Detect which cell encompasses the target text, then output its (x, y) center coordinate. 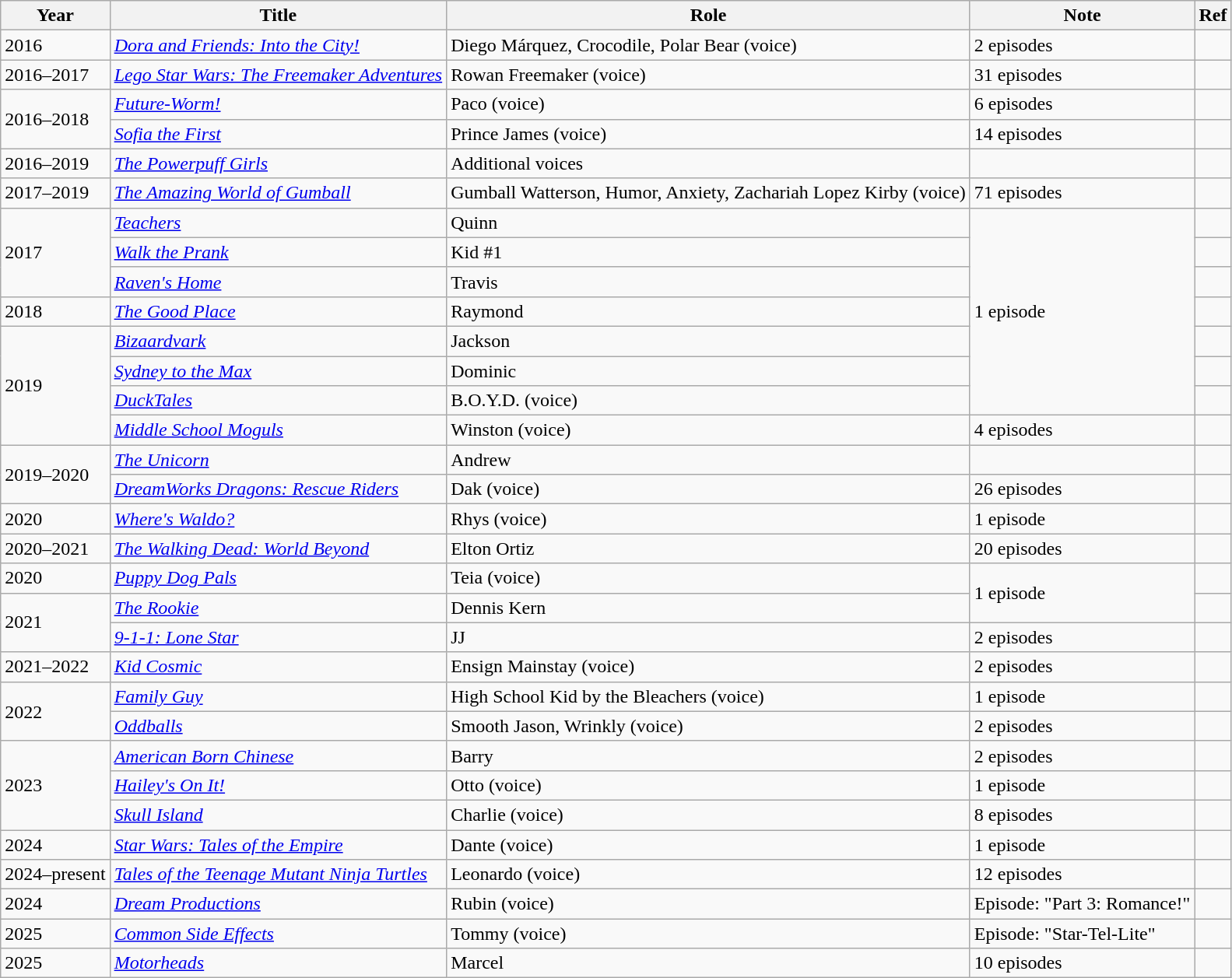
2019–2020 (55, 475)
Common Side Effects (279, 934)
Role (708, 16)
Smooth Jason, Wrinkly (voice) (708, 726)
DreamWorks Dragons: Rescue Riders (279, 489)
8 episodes (1082, 815)
2021–2022 (55, 667)
The Rookie (279, 608)
Puppy Dog Pals (279, 578)
Marcel (708, 963)
Gumball Watterson, Humor, Anxiety, Zachariah Lopez Kirby (voice) (708, 193)
Ref (1213, 16)
Oddballs (279, 726)
2016–2019 (55, 163)
Skull Island (279, 815)
Kid Cosmic (279, 667)
31 episodes (1082, 75)
2021 (55, 622)
Diego Márquez, Crocodile, Polar Bear (voice) (708, 45)
Note (1082, 16)
The Powerpuff Girls (279, 163)
Where's Waldo? (279, 519)
14 episodes (1082, 134)
Bizaardvark (279, 341)
Quinn (708, 223)
Family Guy (279, 696)
Middle School Moguls (279, 430)
2023 (55, 785)
DuckTales (279, 401)
2016–2017 (55, 75)
2022 (55, 711)
2018 (55, 311)
Dante (voice) (708, 844)
Rowan Freemaker (voice) (708, 75)
Paco (voice) (708, 104)
The Walking Dead: World Beyond (279, 549)
Tommy (voice) (708, 934)
Additional voices (708, 163)
Year (55, 16)
Andrew (708, 460)
The Unicorn (279, 460)
Otto (voice) (708, 785)
Charlie (voice) (708, 815)
Sydney to the Max (279, 371)
71 episodes (1082, 193)
Jackson (708, 341)
2016–2018 (55, 119)
Ensign Mainstay (voice) (708, 667)
Walk the Prank (279, 252)
Rhys (voice) (708, 519)
Hailey's On It! (279, 785)
Winston (voice) (708, 430)
Dominic (708, 371)
Dream Productions (279, 904)
Prince James (voice) (708, 134)
B.O.Y.D. (voice) (708, 401)
Elton Ortiz (708, 549)
Title (279, 16)
Tales of the Teenage Mutant Ninja Turtles (279, 875)
Dora and Friends: Into the City! (279, 45)
High School Kid by the Bleachers (voice) (708, 696)
Raven's Home (279, 282)
Lego Star Wars: The Freemaker Adventures (279, 75)
2017–2019 (55, 193)
Future-Worm! (279, 104)
20 episodes (1082, 549)
Leonardo (voice) (708, 875)
Star Wars: Tales of the Empire (279, 844)
The Amazing World of Gumball (279, 193)
American Born Chinese (279, 755)
9-1-1: Lone Star (279, 637)
Episode: "Star-Tel-Lite" (1082, 934)
Motorheads (279, 963)
2017 (55, 252)
2024–present (55, 875)
Raymond (708, 311)
2020–2021 (55, 549)
10 episodes (1082, 963)
Travis (708, 282)
4 episodes (1082, 430)
2019 (55, 385)
Dennis Kern (708, 608)
The Good Place (279, 311)
26 episodes (1082, 489)
12 episodes (1082, 875)
Episode: "Part 3: Romance!" (1082, 904)
Dak (voice) (708, 489)
2016 (55, 45)
JJ (708, 637)
Teachers (279, 223)
Sofia the First (279, 134)
6 episodes (1082, 104)
Rubin (voice) (708, 904)
Kid #1 (708, 252)
Barry (708, 755)
Teia (voice) (708, 578)
